Search for the cell housing the specified text and yield its [X, Y] center coordinate. 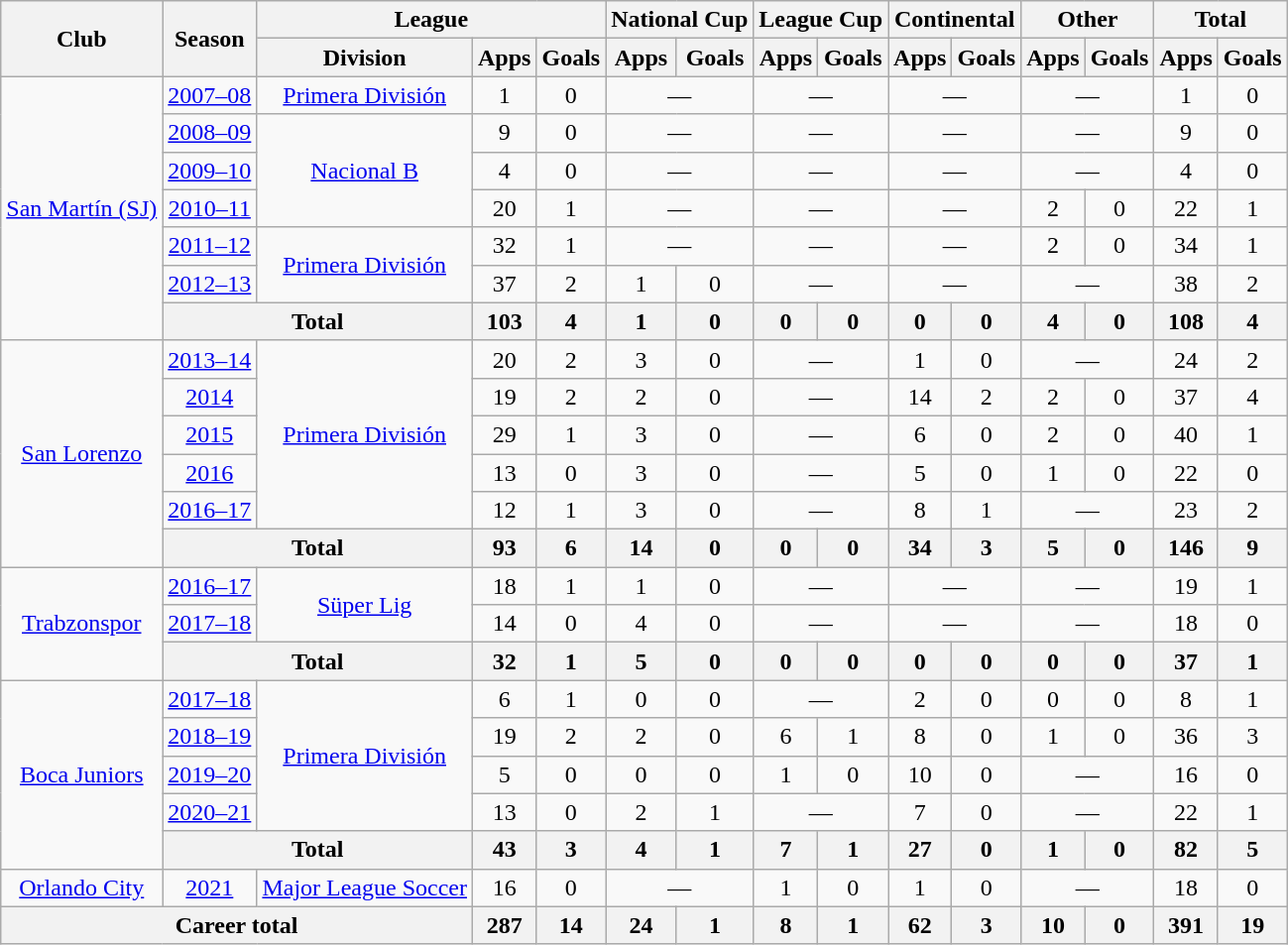
36 [1186, 737]
League Cup [821, 20]
Continental [955, 20]
Boca Juniors [81, 774]
29 [505, 434]
43 [505, 850]
2010–11 [210, 208]
Trabzonspor [81, 624]
Other [1088, 20]
Nacional B [365, 171]
2011–12 [210, 246]
2007–08 [210, 95]
391 [1186, 925]
2018–19 [210, 737]
Division [365, 58]
62 [920, 925]
2014 [210, 397]
Career total [237, 925]
San Martín (SJ) [81, 208]
League [431, 20]
2019–20 [210, 774]
38 [1186, 284]
287 [505, 925]
2015 [210, 434]
93 [505, 548]
Club [81, 39]
27 [920, 850]
2020–21 [210, 812]
National Cup [680, 20]
San Lorenzo [81, 453]
108 [1186, 321]
2013–14 [210, 359]
40 [1186, 434]
Süper Lig [365, 605]
23 [1186, 511]
2008–09 [210, 133]
Major League Soccer [365, 887]
Orlando City [81, 887]
2021 [210, 887]
82 [1186, 850]
2016 [210, 473]
12 [505, 511]
103 [505, 321]
146 [1186, 548]
2012–13 [210, 284]
Season [210, 39]
2009–10 [210, 171]
